Return the (X, Y) coordinate for the center point of the cell that contains the specified text.  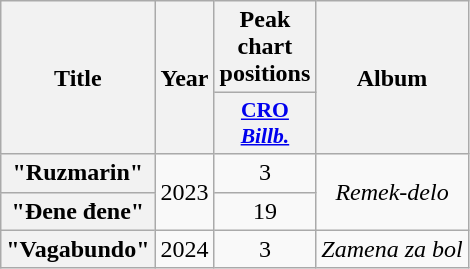
CROBillb. (265, 124)
"Vagabundo" (78, 249)
Album (392, 78)
Year (184, 78)
Title (78, 78)
Peak chart positions (265, 47)
2024 (184, 249)
"Ruzmarin" (78, 173)
Remek-delo (392, 192)
"Đene đene" (78, 211)
2023 (184, 192)
Zamena za bol (392, 249)
19 (265, 211)
